Return (x, y) of the center of cell containing provided text 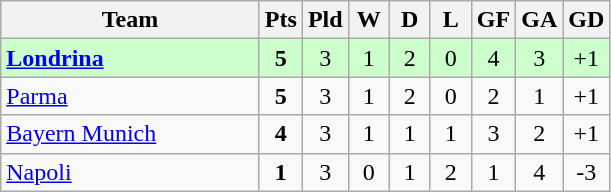
W (368, 20)
Napoli (130, 172)
Pld (325, 20)
GF (493, 20)
L (450, 20)
Bayern Munich (130, 134)
-3 (586, 172)
Pts (280, 20)
GA (540, 20)
Team (130, 20)
Parma (130, 96)
GD (586, 20)
Londrina (130, 58)
D (410, 20)
